Detect which cell encompasses the target text, then output its [x, y] center coordinate. 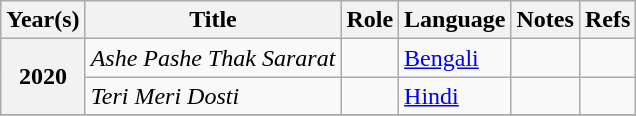
Hindi [455, 96]
Language [455, 20]
Year(s) [43, 20]
Notes [545, 20]
Refs [607, 20]
2020 [43, 77]
Title [213, 20]
Ashe Pashe Thak Sararat [213, 58]
Bengali [455, 58]
Role [370, 20]
Teri Meri Dosti [213, 96]
